Detect which cell encompasses the target text, then output its (x, y) center coordinate. 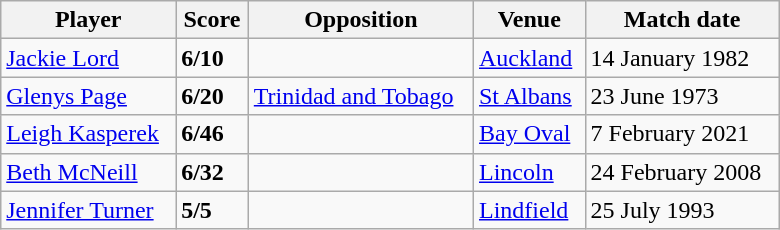
Venue (529, 20)
6/46 (212, 134)
Score (212, 20)
25 July 1993 (682, 210)
Opposition (360, 20)
7 February 2021 (682, 134)
6/20 (212, 96)
Bay Oval (529, 134)
Lindfield (529, 210)
Auckland (529, 58)
Beth McNeill (88, 172)
St Albans (529, 96)
24 February 2008 (682, 172)
Jennifer Turner (88, 210)
Player (88, 20)
Lincoln (529, 172)
14 January 1982 (682, 58)
Match date (682, 20)
23 June 1973 (682, 96)
5/5 (212, 210)
Glenys Page (88, 96)
Jackie Lord (88, 58)
6/32 (212, 172)
Trinidad and Tobago (360, 96)
6/10 (212, 58)
Leigh Kasperek (88, 134)
